Provide the [X, Y] coordinate of the cell's center where the given text is located.  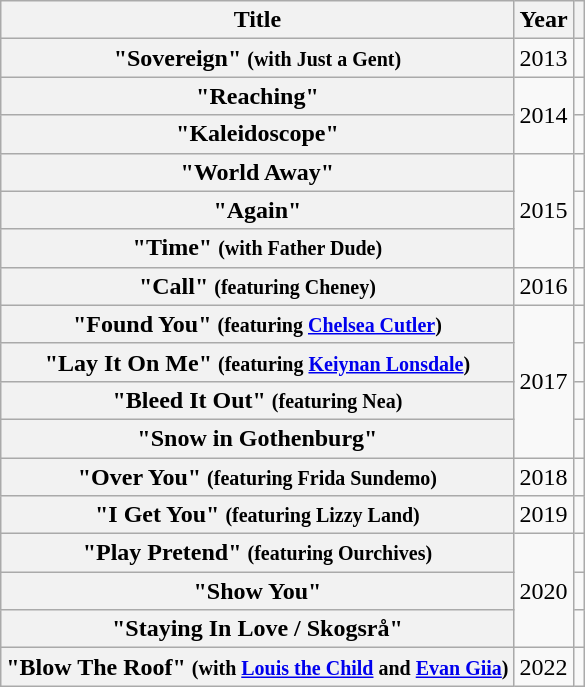
"Play Pretend" (featuring Ourchives) [258, 553]
2022 [544, 667]
2017 [544, 381]
2014 [544, 115]
"Show You" [258, 591]
"Time" (with Father Dude) [258, 248]
Year [544, 20]
Title [258, 20]
2019 [544, 515]
"World Away" [258, 172]
"Bleed It Out" (featuring Nea) [258, 400]
"Snow in Gothenburg" [258, 438]
"Call" (featuring Cheney) [258, 286]
"Sovereign" (with Just a Gent) [258, 58]
2016 [544, 286]
"Blow The Roof" (with Louis the Child and Evan Giia) [258, 667]
2013 [544, 58]
2018 [544, 477]
"Lay It On Me" (featuring Keiynan Lonsdale) [258, 362]
2020 [544, 591]
"Found You" (featuring Chelsea Cutler) [258, 324]
2015 [544, 210]
"Over You" (featuring Frida Sundemo) [258, 477]
"Staying In Love / Skogsrå" [258, 629]
"Reaching" [258, 96]
"Kaleidoscope" [258, 134]
"I Get You" (featuring Lizzy Land) [258, 515]
"Again" [258, 210]
